For the text-containing cell, return its midpoint in (x, y) coordinate format. 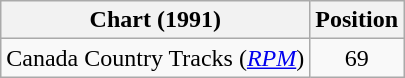
Canada Country Tracks (RPM) (156, 58)
Position (357, 20)
Chart (1991) (156, 20)
69 (357, 58)
